Identify which cell holds the provided text, then report its (X, Y) central coordinate. 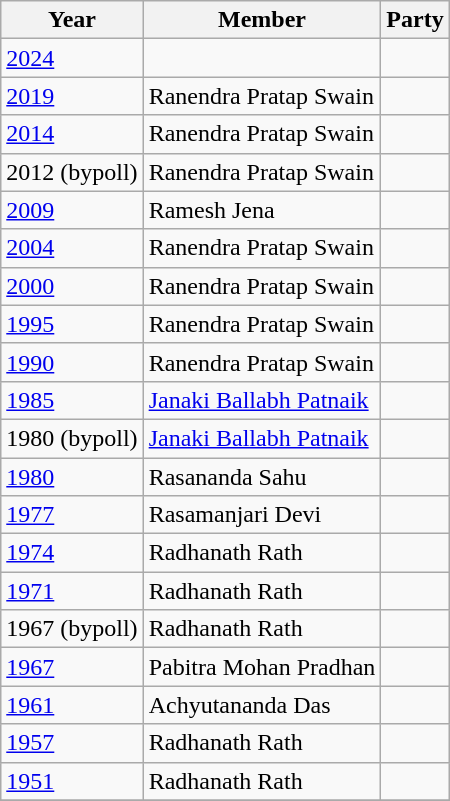
2014 (72, 134)
Party (415, 20)
1967 (bypoll) (72, 629)
1977 (72, 515)
1961 (72, 705)
2012 (bypoll) (72, 172)
1967 (72, 667)
Member (262, 20)
2004 (72, 248)
2000 (72, 286)
1995 (72, 324)
1990 (72, 362)
Achyutananda Das (262, 705)
1957 (72, 743)
Year (72, 20)
1985 (72, 400)
Pabitra Mohan Pradhan (262, 667)
2024 (72, 58)
Rasananda Sahu (262, 477)
1980 (72, 477)
1971 (72, 591)
Rasamanjari Devi (262, 515)
1974 (72, 553)
2019 (72, 96)
1951 (72, 781)
2009 (72, 210)
1980 (bypoll) (72, 438)
Ramesh Jena (262, 210)
